Locate the cell with the specified text and output its [x, y] center coordinate. 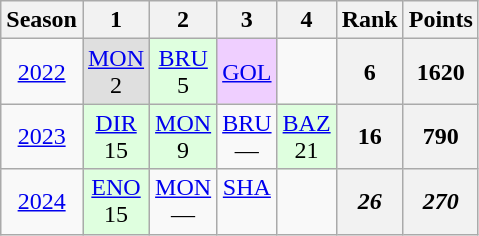
BRU— [247, 136]
1620 [440, 72]
26 [370, 202]
BAZ21 [306, 136]
Season [42, 20]
2022 [42, 72]
GOL [247, 72]
ENO15 [116, 202]
DIR15 [116, 136]
2023 [42, 136]
Points [440, 20]
2 [184, 20]
MON9 [184, 136]
16 [370, 136]
6 [370, 72]
SHA [247, 202]
BRU5 [184, 72]
Rank [370, 20]
3 [247, 20]
270 [440, 202]
MON2 [116, 72]
2024 [42, 202]
MON— [184, 202]
1 [116, 20]
790 [440, 136]
4 [306, 20]
